Detect which cell encompasses the target text, then output its (x, y) center coordinate. 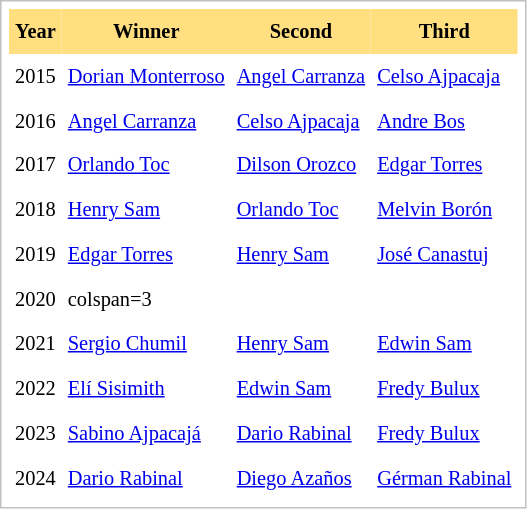
José Canastuj (444, 254)
2017 (36, 166)
Sabino Ajpacajá (146, 434)
Sergio Chumil (146, 344)
colspan=3 (146, 300)
Andre Bos (444, 120)
Melvin Borón (444, 210)
Dilson Orozco (302, 166)
2024 (36, 478)
Dorian Monterroso (146, 76)
Elí Sisimith (146, 388)
2019 (36, 254)
Third (444, 32)
Year (36, 32)
2023 (36, 434)
2022 (36, 388)
Diego Azaños (302, 478)
2020 (36, 300)
Gérman Rabinal (444, 478)
2015 (36, 76)
Second (302, 32)
2021 (36, 344)
2016 (36, 120)
2018 (36, 210)
Winner (146, 32)
